Pinpoint the cell where the given text exists, returning its [X, Y] midpoint coordinate. 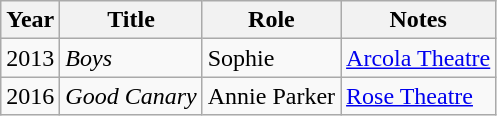
Title [131, 20]
Arcola Theatre [418, 58]
Role [271, 20]
Sophie [271, 58]
Notes [418, 20]
Rose Theatre [418, 96]
Boys [131, 58]
2016 [30, 96]
Annie Parker [271, 96]
Good Canary [131, 96]
2013 [30, 58]
Year [30, 20]
